Identify which cell holds the provided text, then report its (X, Y) central coordinate. 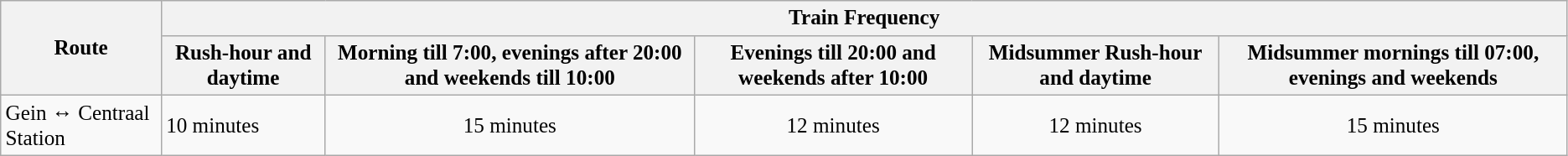
Midsummer mornings till 07:00, evenings and weekends (1393, 65)
Route (81, 49)
Train Frequency (864, 18)
Midsummer Rush-hour and daytime (1096, 65)
10 minutes (243, 126)
Evenings till 20:00 and weekends after 10:00 (833, 65)
Morning till 7:00, evenings after 20:00 and weekends till 10:00 (510, 65)
Gein ↔ Centraal Station (81, 126)
Rush-hour and daytime (243, 65)
